Provide the (x, y) coordinate of the cell's center where the given text is located.  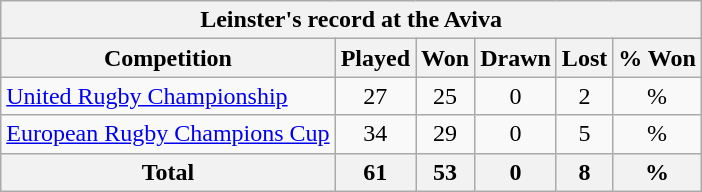
5 (584, 134)
8 (584, 172)
Played (375, 58)
European Rugby Champions Cup (168, 134)
61 (375, 172)
% Won (658, 58)
Leinster's record at the Aviva (352, 20)
2 (584, 96)
27 (375, 96)
Competition (168, 58)
34 (375, 134)
25 (446, 96)
Total (168, 172)
United Rugby Championship (168, 96)
Won (446, 58)
Lost (584, 58)
Drawn (516, 58)
29 (446, 134)
53 (446, 172)
